Determine the (x, y) coordinate at the center of the cell enclosing the given text.  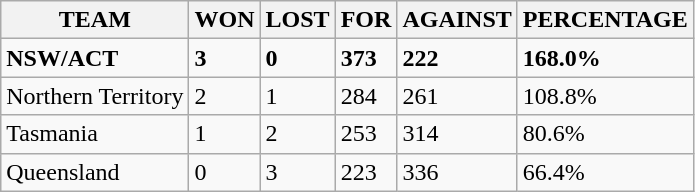
80.6% (605, 134)
Northern Territory (95, 96)
223 (366, 172)
168.0% (605, 58)
AGAINST (457, 20)
336 (457, 172)
66.4% (605, 172)
373 (366, 58)
FOR (366, 20)
Tasmania (95, 134)
LOST (298, 20)
314 (457, 134)
Queensland (95, 172)
WON (224, 20)
222 (457, 58)
261 (457, 96)
108.8% (605, 96)
253 (366, 134)
TEAM (95, 20)
284 (366, 96)
PERCENTAGE (605, 20)
NSW/ACT (95, 58)
